Identify which cell holds the provided text, then report its [X, Y] central coordinate. 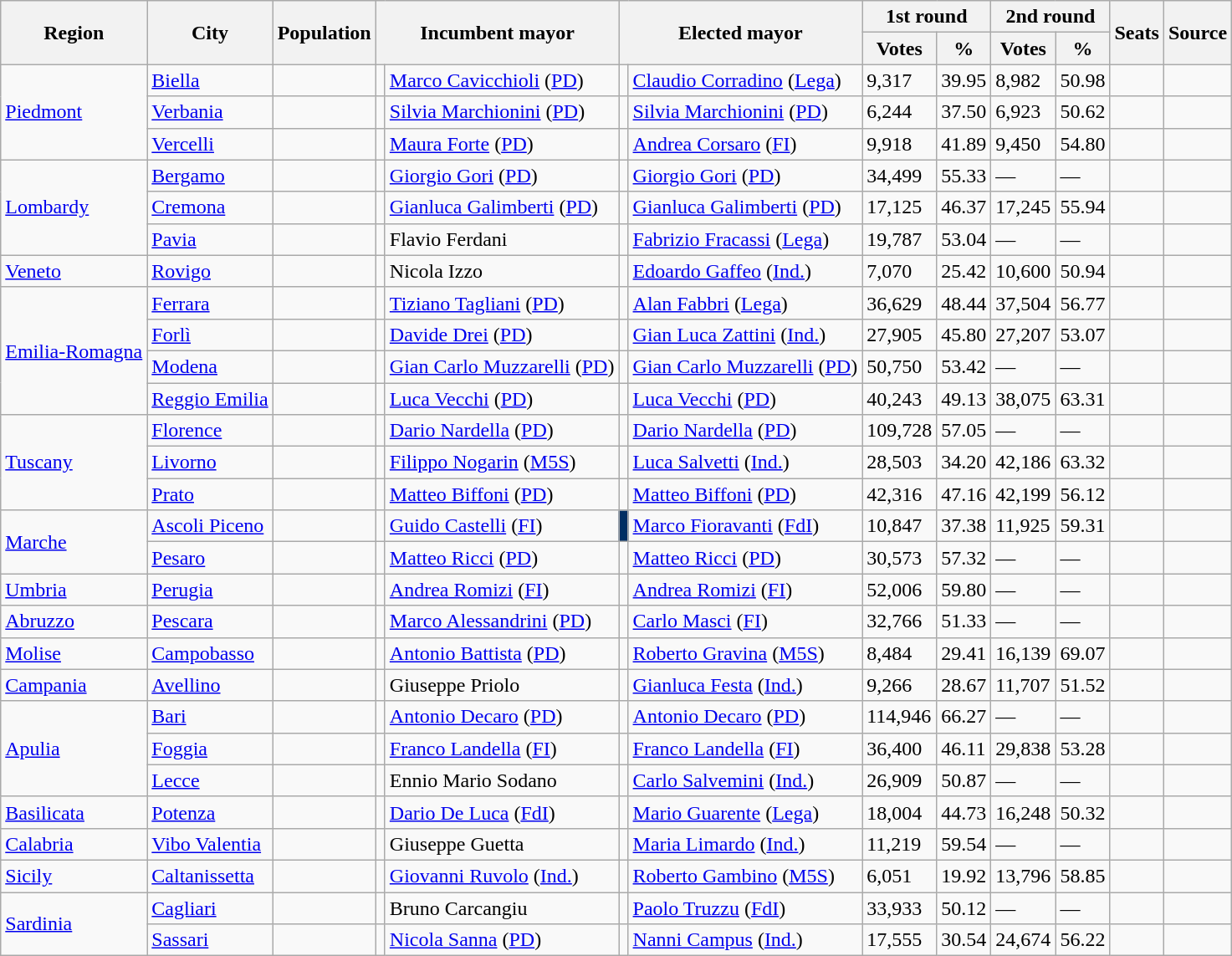
17,125 [900, 207]
Gian Luca Zattini (Ind.) [745, 335]
59.80 [964, 590]
66.27 [964, 717]
37,504 [1024, 303]
Davide Drei (PD) [502, 335]
Vercelli [210, 144]
Florence [210, 431]
114,946 [900, 717]
30,573 [900, 558]
Maria Limardo (Ind.) [745, 844]
Avellino [210, 685]
38,075 [1024, 399]
Modena [210, 366]
Cremona [210, 207]
Carlo Salvemini (Ind.) [745, 780]
16,139 [1024, 653]
Andrea Corsaro (FI) [745, 144]
Forlì [210, 335]
Cagliari [210, 907]
Abruzzo [74, 621]
City [210, 33]
17,555 [900, 940]
11,925 [1024, 526]
46.37 [964, 207]
Ferrara [210, 303]
Emilia-Romagna [74, 350]
29,838 [1024, 749]
59.31 [1082, 526]
Filippo Nogarin (M5S) [502, 463]
Sassari [210, 940]
9,266 [900, 685]
51.33 [964, 621]
36,629 [900, 303]
Campania [74, 685]
Lombardy [74, 207]
Sardinia [74, 923]
Guido Castelli (FI) [502, 526]
56.77 [1082, 303]
41.89 [964, 144]
69.07 [1082, 653]
Maura Forte (PD) [502, 144]
Prato [210, 494]
6,244 [900, 112]
42,316 [900, 494]
28,503 [900, 463]
Elected mayor [741, 33]
39.95 [964, 80]
50,750 [900, 366]
Rovigo [210, 271]
32,766 [900, 621]
Roberto Gravina (M5S) [745, 653]
Verbania [210, 112]
33,933 [900, 907]
17,245 [1024, 207]
36,400 [900, 749]
Foggia [210, 749]
Luca Salvetti (Ind.) [745, 463]
Livorno [210, 463]
50.87 [964, 780]
Umbria [74, 590]
Marche [74, 542]
Edoardo Gaffeo (Ind.) [745, 271]
54.80 [1082, 144]
Tuscany [74, 463]
Alan Fabbri (Lega) [745, 303]
Vibo Valentia [210, 844]
Piedmont [74, 112]
53.28 [1082, 749]
10,847 [900, 526]
9,450 [1024, 144]
57.32 [964, 558]
63.31 [1082, 399]
24,674 [1024, 940]
Campobasso [210, 653]
46.11 [964, 749]
40,243 [900, 399]
53.42 [964, 366]
37.50 [964, 112]
42,186 [1024, 463]
56.22 [1082, 940]
59.54 [964, 844]
Potenza [210, 812]
18,004 [900, 812]
27,905 [900, 335]
Giuseppe Priolo [502, 685]
27,207 [1024, 335]
Incumbent mayor [497, 33]
6,051 [900, 876]
Source [1198, 33]
Claudio Corradino (Lega) [745, 80]
53.07 [1082, 335]
Basilicata [74, 812]
63.32 [1082, 463]
Fabrizio Fracassi (Lega) [745, 239]
Sicily [74, 876]
25.42 [964, 271]
13,796 [1024, 876]
8,982 [1024, 80]
Bruno Carcangiu [502, 907]
Mario Guarente (Lega) [745, 812]
Marco Cavicchioli (PD) [502, 80]
11,707 [1024, 685]
Caltanissetta [210, 876]
Dario De Luca (FdI) [502, 812]
Lecce [210, 780]
Carlo Masci (FI) [745, 621]
Gianluca Festa (Ind.) [745, 685]
51.52 [1082, 685]
52,006 [900, 590]
Pescara [210, 621]
Population [325, 33]
50.62 [1082, 112]
19,787 [900, 239]
29.41 [964, 653]
42,199 [1024, 494]
16,248 [1024, 812]
Giovanni Ruvolo (Ind.) [502, 876]
34,499 [900, 176]
2nd round [1051, 17]
6,923 [1024, 112]
10,600 [1024, 271]
Ennio Mario Sodano [502, 780]
26,909 [900, 780]
Seats [1137, 33]
50.98 [1082, 80]
28.67 [964, 685]
Reggio Emilia [210, 399]
50.94 [1082, 271]
30.54 [964, 940]
50.32 [1082, 812]
9,317 [900, 80]
58.85 [1082, 876]
48.44 [964, 303]
1st round [927, 17]
11,219 [900, 844]
Nicola Sanna (PD) [502, 940]
Nicola Izzo [502, 271]
Bergamo [210, 176]
Flavio Ferdani [502, 239]
49.13 [964, 399]
Biella [210, 80]
44.73 [964, 812]
50.12 [964, 907]
57.05 [964, 431]
19.92 [964, 876]
37.38 [964, 526]
Veneto [74, 271]
Paolo Truzzu (FdI) [745, 907]
Roberto Gambino (M5S) [745, 876]
34.20 [964, 463]
Region [74, 33]
56.12 [1082, 494]
Ascoli Piceno [210, 526]
Bari [210, 717]
Molise [74, 653]
45.80 [964, 335]
Perugia [210, 590]
Giuseppe Guetta [502, 844]
47.16 [964, 494]
Antonio Battista (PD) [502, 653]
Nanni Campus (Ind.) [745, 940]
8,484 [900, 653]
Pesaro [210, 558]
Marco Fioravanti (FdI) [745, 526]
55.33 [964, 176]
53.04 [964, 239]
7,070 [900, 271]
55.94 [1082, 207]
Calabria [74, 844]
Pavia [210, 239]
Marco Alessandrini (PD) [502, 621]
Tiziano Tagliani (PD) [502, 303]
109,728 [900, 431]
9,918 [900, 144]
Apulia [74, 749]
